Provide the [X, Y] coordinate of the cell's center where the given text is located.  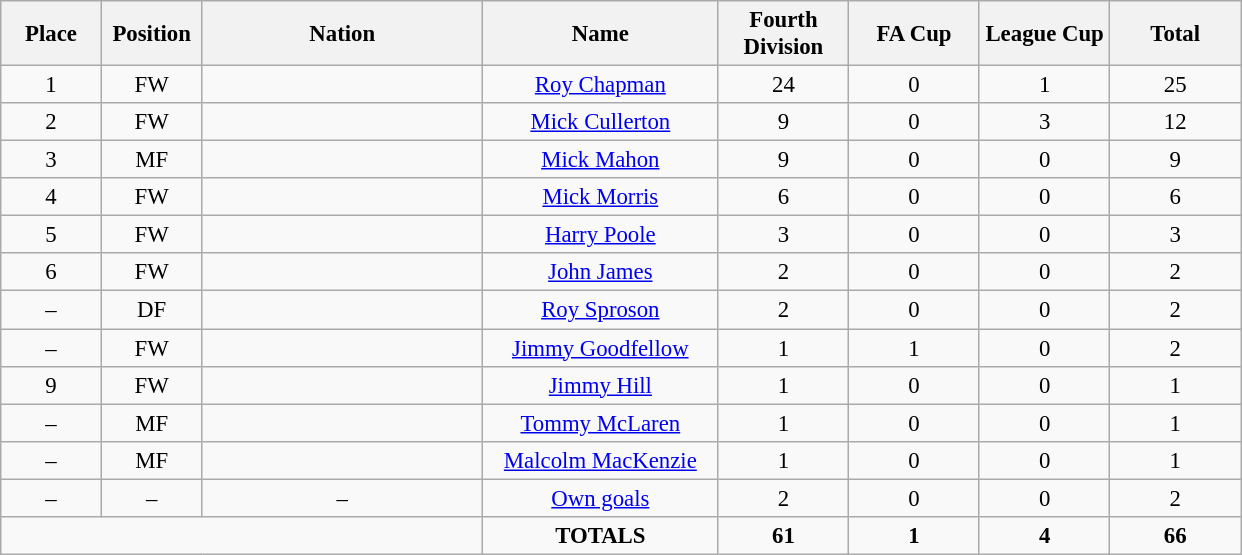
Nation [342, 34]
Mick Cullerton [601, 122]
Mick Mahon [601, 160]
Own goals [601, 498]
Jimmy Hill [601, 385]
61 [784, 536]
Tommy McLaren [601, 423]
FA Cup [914, 34]
DF [152, 310]
25 [1176, 85]
12 [1176, 122]
Mick Morris [601, 197]
Harry Poole [601, 235]
John James [601, 273]
Jimmy Goodfellow [601, 348]
24 [784, 85]
Name [601, 34]
5 [52, 235]
66 [1176, 536]
Roy Sproson [601, 310]
Malcolm MacKenzie [601, 460]
Total [1176, 34]
Place [52, 34]
TOTALS [601, 536]
Position [152, 34]
Fourth Division [784, 34]
League Cup [1044, 34]
Roy Chapman [601, 85]
